Return [X, Y] of the center of cell containing provided text 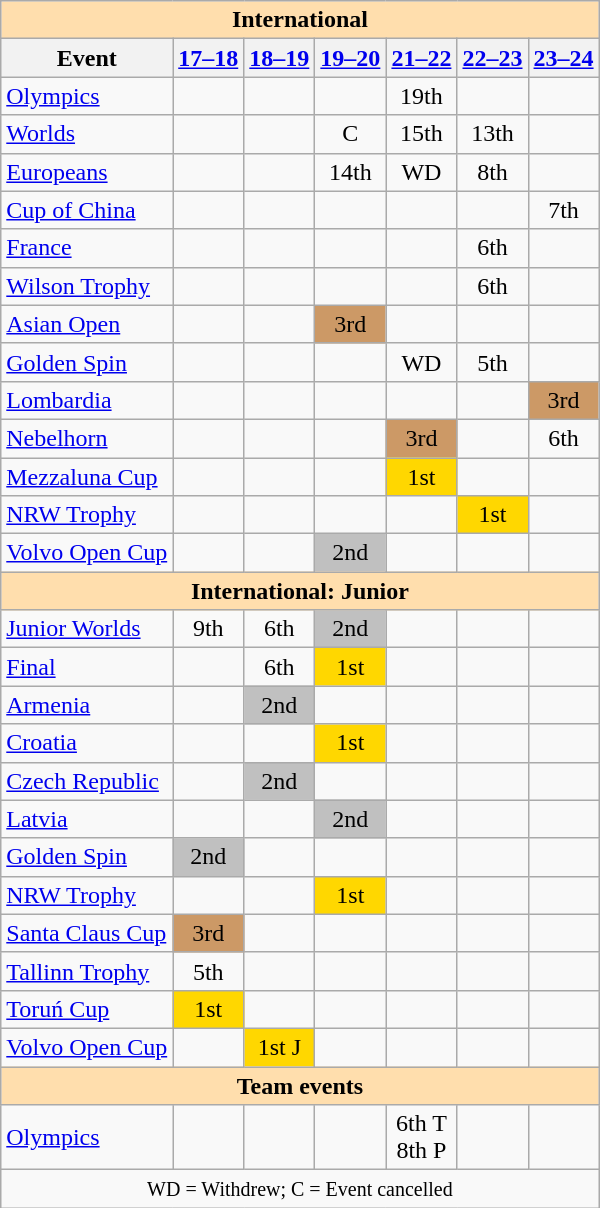
19th [422, 96]
Croatia [87, 743]
Toruń Cup [87, 1009]
1st J [280, 1047]
18–19 [280, 58]
Nebelhorn [87, 438]
Santa Claus Cup [87, 933]
13th [492, 134]
15th [422, 134]
14th [350, 172]
Junior Worlds [87, 629]
Czech Republic [87, 781]
8th [492, 172]
22–23 [492, 58]
Europeans [87, 172]
International [300, 20]
Final [87, 667]
France [87, 248]
WD = Withdrew; C = Event cancelled [300, 1189]
Team events [300, 1085]
Tallinn Trophy [87, 971]
23–24 [564, 58]
International: Junior [300, 591]
Wilson Trophy [87, 286]
7th [564, 210]
Cup of China [87, 210]
Asian Open [87, 324]
6th T 8th P [422, 1138]
Event [87, 58]
Lombardia [87, 400]
Worlds [87, 134]
Latvia [87, 819]
C [350, 134]
9th [208, 629]
17–18 [208, 58]
Armenia [87, 705]
21–22 [422, 58]
19–20 [350, 58]
Mezzaluna Cup [87, 477]
